Search for the cell housing the specified text and yield its (X, Y) center coordinate. 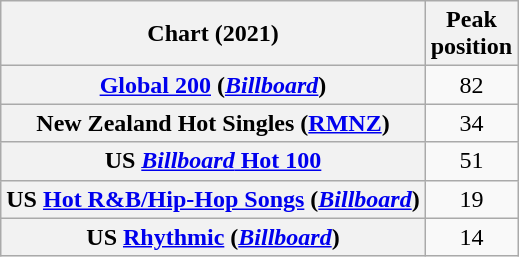
US Hot R&B/Hip-Hop Songs (Billboard) (213, 199)
34 (471, 123)
US Rhythmic (Billboard) (213, 237)
Chart (2021) (213, 34)
19 (471, 199)
Peakposition (471, 34)
New Zealand Hot Singles (RMNZ) (213, 123)
Global 200 (Billboard) (213, 85)
US Billboard Hot 100 (213, 161)
51 (471, 161)
14 (471, 237)
82 (471, 85)
